Output the [x, y] coordinate of the center of the cell containing the given text.  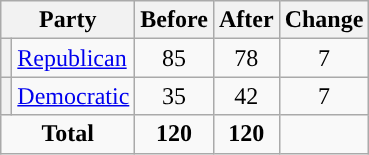
42 [246, 96]
Change [324, 20]
After [246, 20]
Republican [74, 58]
Party [68, 20]
78 [246, 58]
35 [174, 96]
85 [174, 58]
Democratic [74, 96]
Total [68, 134]
Before [174, 20]
